Extract the (X, Y) coordinate from the center of the cell holding the provided text.  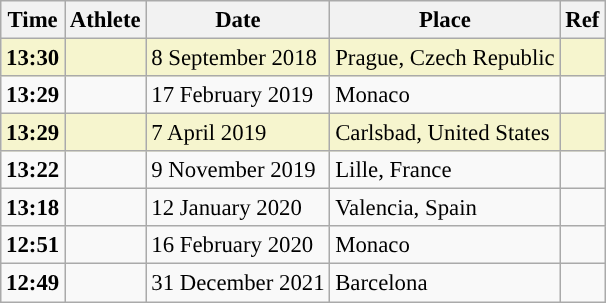
13:18 (33, 208)
16 February 2020 (238, 245)
Date (238, 20)
Place (445, 20)
12:49 (33, 283)
Ref (582, 20)
Lille, France (445, 170)
13:22 (33, 170)
Carlsbad, United States (445, 133)
13:30 (33, 58)
9 November 2019 (238, 170)
12 January 2020 (238, 208)
8 September 2018 (238, 58)
Valencia, Spain (445, 208)
31 December 2021 (238, 283)
17 February 2019 (238, 95)
7 April 2019 (238, 133)
Prague, Czech Republic (445, 58)
Barcelona (445, 283)
12:51 (33, 245)
Athlete (104, 20)
Time (33, 20)
